Determine the [x, y] coordinate at the center of the cell enclosing the given text.  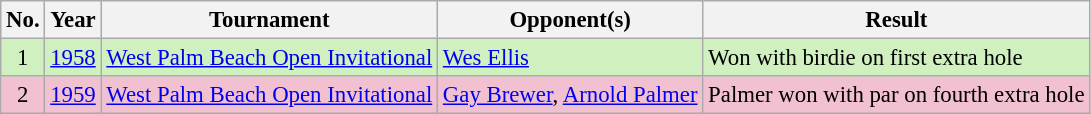
Year [73, 20]
Result [896, 20]
Tournament [269, 20]
1 [23, 58]
No. [23, 20]
2 [23, 95]
Gay Brewer, Arnold Palmer [570, 95]
Palmer won with par on fourth extra hole [896, 95]
1958 [73, 58]
Won with birdie on first extra hole [896, 58]
Opponent(s) [570, 20]
Wes Ellis [570, 58]
1959 [73, 95]
